Identify which cell holds the provided text, then report its [x, y] central coordinate. 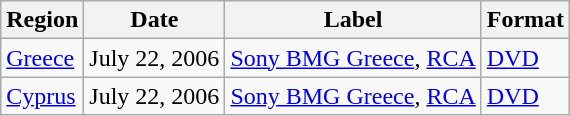
Format [525, 20]
Region [42, 20]
Cyprus [42, 96]
Greece [42, 58]
Label [353, 20]
Date [154, 20]
